Capture the cell that displays the provided text and extract its (X, Y) central coordinate. 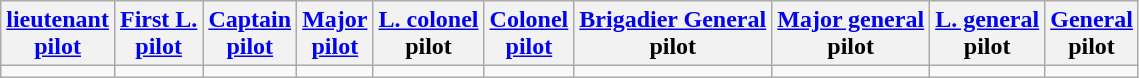
Brigadier Generalpilot (673, 34)
Captainpilot (250, 34)
L. generalpilot (988, 34)
Major generalpilot (851, 34)
General pilot (1092, 34)
Majorpilot (335, 34)
lieutenantpilot (58, 34)
L. colonelpilot (428, 34)
First L.pilot (158, 34)
Colonelpilot (529, 34)
